For the text-containing cell, return its midpoint in (X, Y) coordinate format. 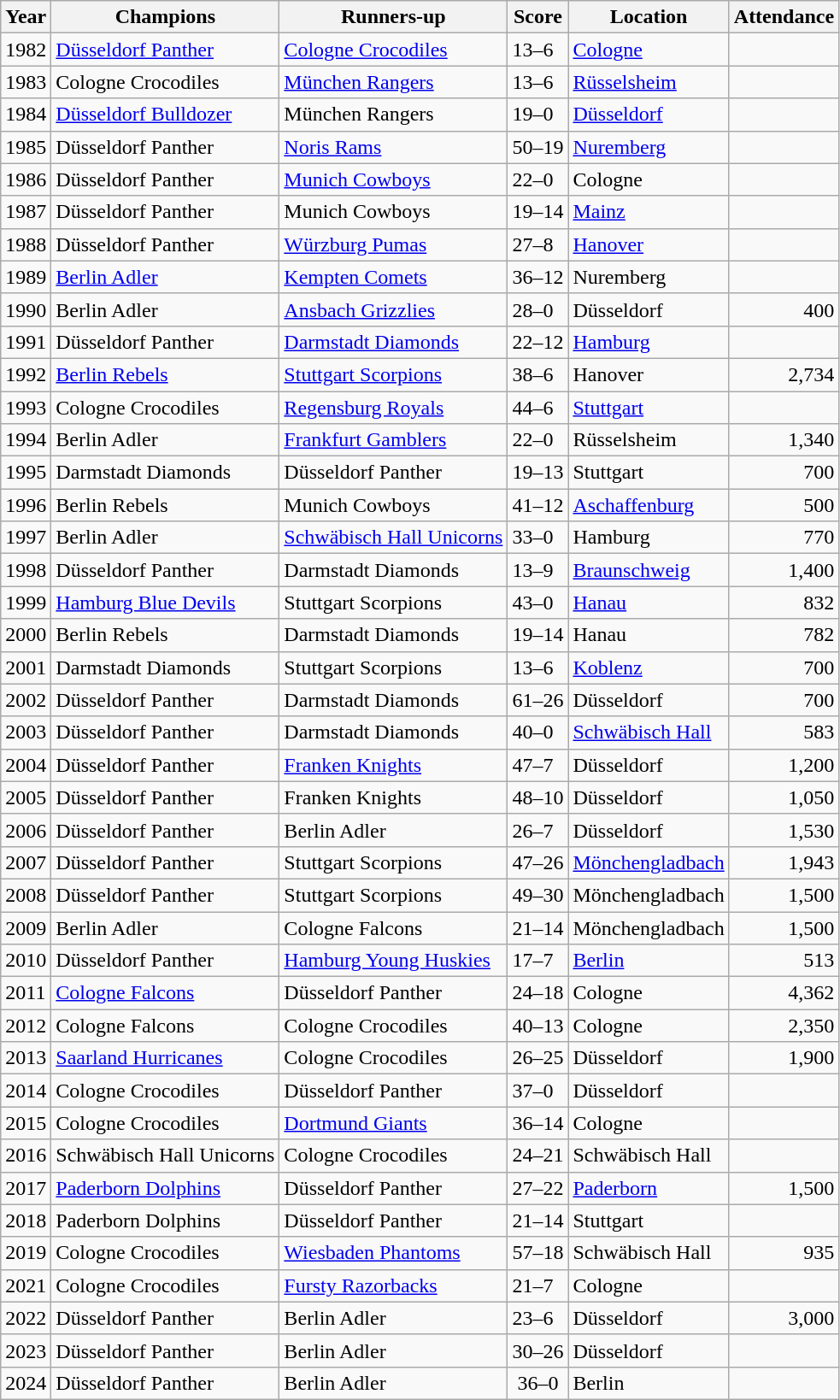
Year (26, 17)
47–7 (538, 765)
1996 (26, 505)
1,943 (784, 862)
2012 (26, 1026)
24–21 (538, 1156)
Hamburg Blue Devils (166, 603)
1,200 (784, 765)
935 (784, 1253)
2024 (26, 1383)
Saarland Hurricanes (166, 1058)
47–26 (538, 862)
1998 (26, 570)
782 (784, 635)
61–26 (538, 700)
2009 (26, 927)
4,362 (784, 993)
1997 (26, 538)
2003 (26, 732)
Düsseldorf Bulldozer (166, 115)
49–30 (538, 895)
1,400 (784, 570)
1989 (26, 277)
Score (538, 17)
2022 (26, 1318)
2014 (26, 1091)
Runners-up (393, 17)
400 (784, 309)
Mainz (649, 212)
1986 (26, 179)
1,900 (784, 1058)
Noris Rams (393, 147)
2016 (26, 1156)
1994 (26, 440)
44–6 (538, 408)
1,340 (784, 440)
1990 (26, 309)
Würzburg Pumas (393, 244)
2008 (26, 895)
1991 (26, 342)
Wiesbaden Phantoms (393, 1253)
43–0 (538, 603)
1999 (26, 603)
38–6 (538, 374)
1995 (26, 473)
Attendance (784, 17)
24–18 (538, 993)
50–19 (538, 147)
Koblenz (649, 668)
26–25 (538, 1058)
1,050 (784, 797)
41–12 (538, 505)
Fursty Razorbacks (393, 1285)
26–7 (538, 830)
27–8 (538, 244)
36–12 (538, 277)
19–13 (538, 473)
500 (784, 505)
1985 (26, 147)
2007 (26, 862)
2,350 (784, 1026)
513 (784, 961)
23–6 (538, 1318)
Paderborn (649, 1188)
1987 (26, 212)
Frankfurt Gamblers (393, 440)
1988 (26, 244)
2019 (26, 1253)
40–13 (538, 1026)
2023 (26, 1350)
2004 (26, 765)
1992 (26, 374)
3,000 (784, 1318)
2013 (26, 1058)
33–0 (538, 538)
583 (784, 732)
Champions (166, 17)
2002 (26, 700)
37–0 (538, 1091)
21–7 (538, 1285)
2017 (26, 1188)
2000 (26, 635)
770 (784, 538)
Braunschweig (649, 570)
1982 (26, 50)
40–0 (538, 732)
2,734 (784, 374)
28–0 (538, 309)
30–26 (538, 1350)
57–18 (538, 1253)
2006 (26, 830)
1993 (26, 408)
22–12 (538, 342)
1984 (26, 115)
Dortmund Giants (393, 1123)
2021 (26, 1285)
36–14 (538, 1123)
Kempten Comets (393, 277)
2001 (26, 668)
48–10 (538, 797)
832 (784, 603)
Location (649, 17)
19–0 (538, 115)
2010 (26, 961)
1,530 (784, 830)
13–9 (538, 570)
27–22 (538, 1188)
Aschaffenburg (649, 505)
2018 (26, 1221)
17–7 (538, 961)
2005 (26, 797)
Ansbach Grizzlies (393, 309)
1983 (26, 82)
2015 (26, 1123)
Regensburg Royals (393, 408)
36–0 (538, 1383)
2011 (26, 993)
Hamburg Young Huskies (393, 961)
